Find where the given text appears and provide that cell's center as (x, y) coordinate. 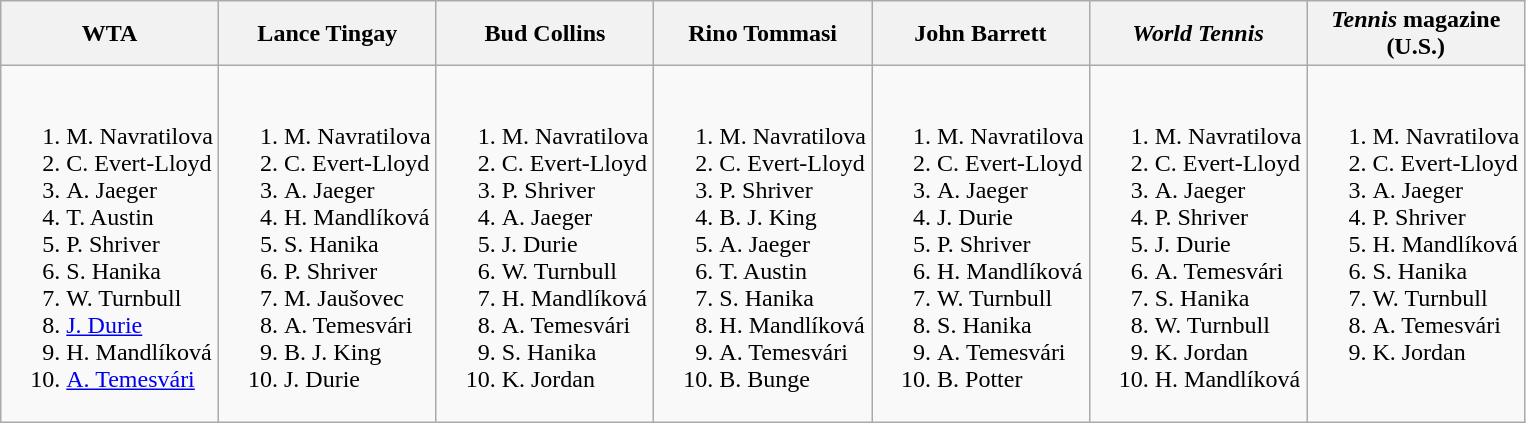
World Tennis (1198, 34)
M. Navratilova C. Evert-Lloyd P. Shriver A. Jaeger J. Durie W. Turnbull H. Mandlíková A. Temesvári S. Hanika K. Jordan (545, 244)
WTA (110, 34)
M. Navratilova C. Evert-Lloyd A. Jaeger T. Austin P. Shriver S. Hanika W. Turnbull J. Durie H. Mandlíková A. Temesvári (110, 244)
M. Navratilova C. Evert-Lloyd A. Jaeger P. Shriver H. Mandlíková S. Hanika W. Turnbull A. Temesvári K. Jordan (1416, 244)
M. Navratilova C. Evert-Lloyd A. Jaeger H. Mandlíková S. Hanika P. Shriver M. Jaušovec A. Temesvári B. J. King J. Durie (327, 244)
M. Navratilova C. Evert-Lloyd A. Jaeger P. Shriver J. Durie A. Temesvári S. Hanika W. Turnbull K. Jordan H. Mandlíková (1198, 244)
Bud Collins (545, 34)
Lance Tingay (327, 34)
John Barrett (981, 34)
Tennis magazine(U.S.) (1416, 34)
Rino Tommasi (763, 34)
M. Navratilova C. Evert-Lloyd P. Shriver B. J. King A. Jaeger T. Austin S. Hanika H. Mandlíková A. Temesvári B. Bunge (763, 244)
M. Navratilova C. Evert-Lloyd A. Jaeger J. Durie P. Shriver H. Mandlíková W. Turnbull S. Hanika A. Temesvári B. Potter (981, 244)
